Output the [X, Y] coordinate of the center of the cell containing the given text.  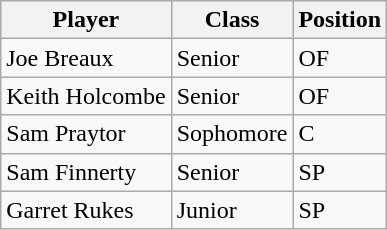
C [340, 134]
Class [232, 20]
Sam Praytor [86, 134]
Junior [232, 210]
Joe Breaux [86, 58]
Sam Finnerty [86, 172]
Sophomore [232, 134]
Garret Rukes [86, 210]
Keith Holcombe [86, 96]
Player [86, 20]
Position [340, 20]
